Search for the cell housing the specified text and yield its (X, Y) center coordinate. 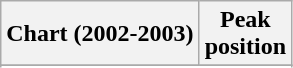
Peakposition (245, 34)
Chart (2002-2003) (100, 34)
